Return the (x, y) coordinate for the center point of the cell that contains the specified text.  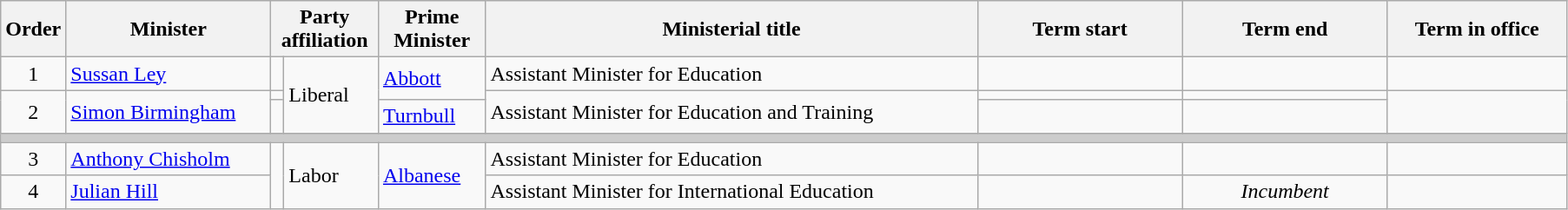
Abbott (432, 78)
Term start (1080, 30)
Incumbent (1285, 192)
Sussan Ley (169, 74)
Prime Minister (432, 30)
Party affiliation (325, 30)
Turnbull (432, 116)
Assistant Minister for Education and Training (731, 111)
Term end (1285, 30)
Assistant Minister for International Education (731, 192)
Labor (332, 175)
3 (33, 159)
2 (33, 111)
4 (33, 192)
1 (33, 74)
Albanese (432, 175)
Simon Birmingham (169, 111)
Term in office (1477, 30)
Minister (169, 30)
Order (33, 30)
Julian Hill (169, 192)
Anthony Chisholm (169, 159)
Ministerial title (731, 30)
Liberal (332, 95)
